Extract the (X, Y) coordinate from the center of the cell holding the provided text.  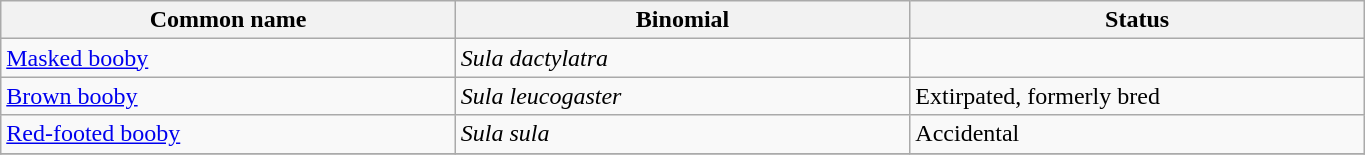
Sula dactylatra (682, 58)
Sula leucogaster (682, 96)
Binomial (682, 20)
Brown booby (228, 96)
Red-footed booby (228, 134)
Accidental (1138, 134)
Extirpated, formerly bred (1138, 96)
Common name (228, 20)
Sula sula (682, 134)
Masked booby (228, 58)
Status (1138, 20)
